Search for the cell housing the specified text and yield its (X, Y) center coordinate. 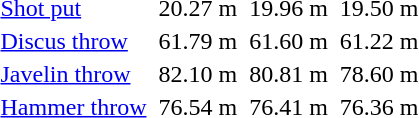
82.10 m (198, 74)
61.60 m (289, 41)
61.79 m (198, 41)
80.81 m (289, 74)
